Return the (x, y) coordinate for the center point of the cell that contains the specified text.  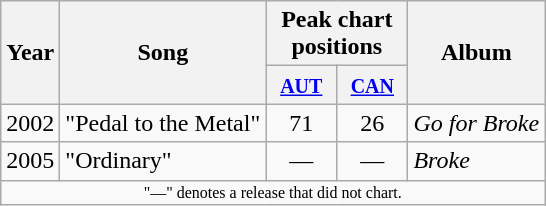
26 (372, 123)
2005 (30, 161)
CAN (372, 85)
Peak chart positions (337, 34)
Song (163, 52)
Year (30, 52)
"—" denotes a release that did not chart. (273, 192)
Album (476, 52)
71 (302, 123)
Broke (476, 161)
AUT (302, 85)
Go for Broke (476, 123)
2002 (30, 123)
"Pedal to the Metal" (163, 123)
"Ordinary" (163, 161)
